For the text-containing cell, return its midpoint in (x, y) coordinate format. 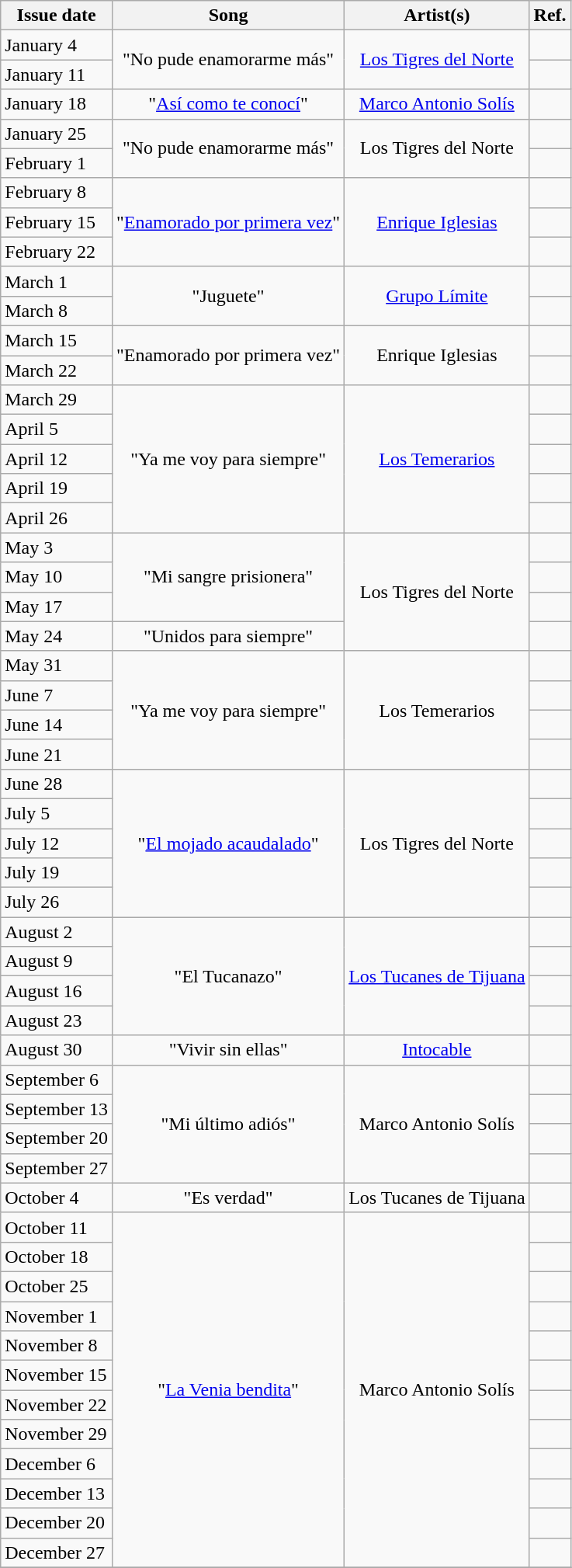
May 10 (57, 577)
February 8 (57, 193)
August 16 (57, 991)
"Mi sangre prisionera" (228, 577)
March 22 (57, 370)
November 15 (57, 1375)
September 27 (57, 1168)
January 4 (57, 45)
September 13 (57, 1109)
February 15 (57, 222)
July 19 (57, 873)
"Así como te conocí" (228, 104)
July 12 (57, 843)
November 29 (57, 1434)
December 27 (57, 1552)
March 29 (57, 400)
Intocable (437, 1050)
August 30 (57, 1050)
Song (228, 16)
April 19 (57, 488)
March 8 (57, 311)
January 25 (57, 134)
April 26 (57, 518)
April 12 (57, 459)
September 20 (57, 1139)
January 11 (57, 75)
May 3 (57, 548)
April 5 (57, 429)
May 17 (57, 607)
"Vivir sin ellas" (228, 1050)
"El mojado acaudalado" (228, 843)
March 15 (57, 340)
October 18 (57, 1257)
November 1 (57, 1316)
June 7 (57, 695)
August 9 (57, 961)
Ref. (549, 16)
"Mi último adiós" (228, 1124)
February 1 (57, 163)
July 26 (57, 902)
September 6 (57, 1080)
Grupo Límite (437, 296)
February 22 (57, 252)
December 6 (57, 1464)
November 22 (57, 1405)
"El Tucanazo" (228, 976)
October 25 (57, 1286)
October 4 (57, 1198)
Artist(s) (437, 16)
December 20 (57, 1523)
December 13 (57, 1493)
March 1 (57, 281)
July 5 (57, 813)
May 31 (57, 666)
June 14 (57, 725)
August 23 (57, 1020)
June 21 (57, 754)
May 24 (57, 636)
"Es verdad" (228, 1198)
"Unidos para siempre" (228, 636)
"Juguete" (228, 296)
August 2 (57, 932)
January 18 (57, 104)
October 11 (57, 1227)
November 8 (57, 1346)
Issue date (57, 16)
June 28 (57, 784)
"La Venia bendita" (228, 1390)
